Search for the cell housing the specified text and yield its [X, Y] center coordinate. 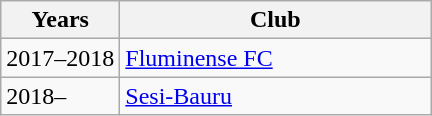
Years [60, 20]
Sesi-Bauru [276, 96]
Club [276, 20]
2018– [60, 96]
2017–2018 [60, 58]
Fluminense FC [276, 58]
